Capture the cell that displays the provided text and extract its [X, Y] central coordinate. 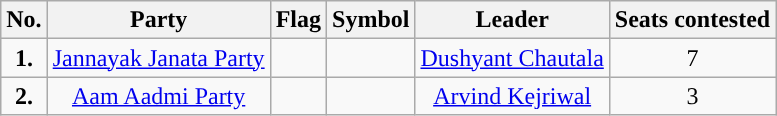
Party [158, 20]
3 [692, 96]
Dushyant Chautala [512, 58]
7 [692, 58]
Leader [512, 20]
Aam Aadmi Party [158, 96]
Arvind Kejriwal [512, 96]
Jannayak Janata Party [158, 58]
1. [24, 58]
Seats contested [692, 20]
Symbol [371, 20]
No. [24, 20]
2. [24, 96]
Flag [298, 20]
